Output the [x, y] coordinate of the center of the cell containing the given text.  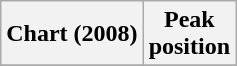
Chart (2008) [72, 34]
Peakposition [189, 34]
